Return the (x, y) coordinate for the center point of the cell that contains the specified text.  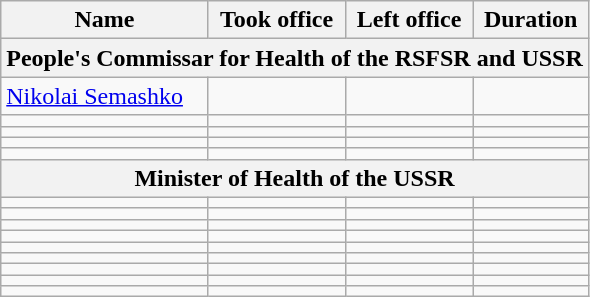
Took office (276, 20)
People's Commissar for Health of the RSFSR and USSR (295, 58)
Nikolai Semashko (104, 96)
Left office (409, 20)
Minister of Health of the USSR (295, 178)
Duration (530, 20)
Name (104, 20)
